Return the [X, Y] coordinate for the center point of the cell that contains the specified text.  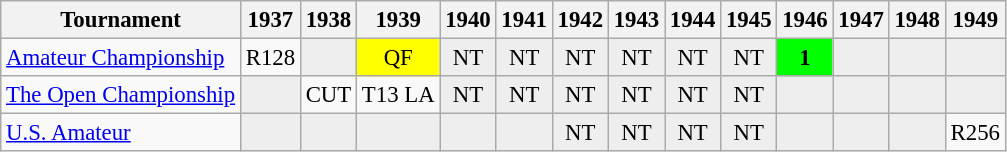
1946 [805, 20]
Tournament [121, 20]
QF [398, 58]
1949 [975, 20]
R256 [975, 133]
1 [805, 58]
1945 [749, 20]
1942 [580, 20]
1948 [917, 20]
R128 [270, 58]
CUT [328, 95]
1941 [524, 20]
T13 LA [398, 95]
1943 [636, 20]
Amateur Championship [121, 58]
1937 [270, 20]
1944 [693, 20]
1947 [861, 20]
1938 [328, 20]
The Open Championship [121, 95]
U.S. Amateur [121, 133]
1939 [398, 20]
1940 [468, 20]
